Detect which cell encompasses the target text, then output its (x, y) center coordinate. 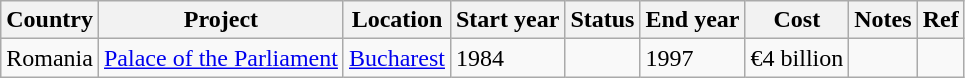
Location (396, 20)
Bucharest (396, 58)
Cost (797, 20)
Start year (507, 20)
1984 (507, 58)
Ref (940, 20)
Romania (50, 58)
Notes (883, 20)
Project (220, 20)
Palace of the Parliament (220, 58)
€4 billion (797, 58)
End year (692, 20)
Status (602, 20)
Country (50, 20)
1997 (692, 58)
